Provide the [X, Y] coordinate of the cell's center where the given text is located.  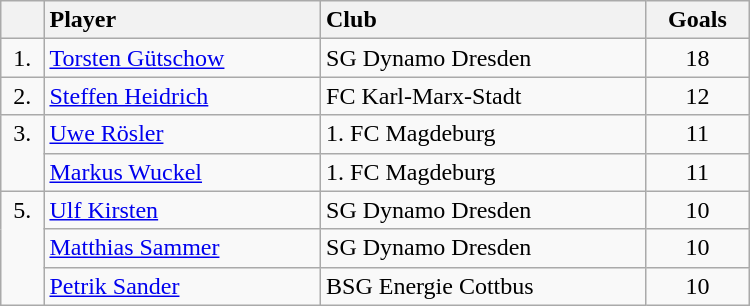
12 [698, 96]
FC Karl-Marx-Stadt [484, 96]
Goals [698, 20]
Club [484, 20]
Ulf Kirsten [182, 210]
18 [698, 58]
1. [22, 58]
Steffen Heidrich [182, 96]
Player [182, 20]
Torsten Gütschow [182, 58]
5. [22, 248]
BSG Energie Cottbus [484, 286]
3. [22, 153]
Petrik Sander [182, 286]
Uwe Rösler [182, 134]
Matthias Sammer [182, 248]
2. [22, 96]
Markus Wuckel [182, 172]
